Return the (x, y) coordinate for the center point of the cell that contains the specified text.  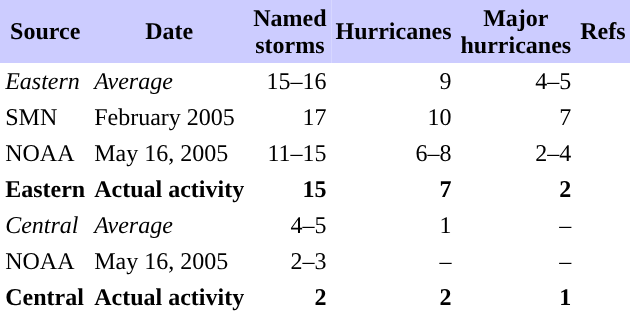
15 (290, 189)
2–4 (516, 153)
SMN (46, 117)
Source (46, 32)
February 2005 (170, 117)
11–15 (290, 153)
2 (516, 189)
6–8 (394, 153)
15–16 (290, 81)
Central (46, 225)
Refs (603, 32)
17 (290, 117)
Actual activity (170, 189)
9 (394, 81)
10 (394, 117)
2–3 (290, 261)
Date (170, 32)
1 (394, 225)
Namedstorms (290, 32)
Majorhurricanes (516, 32)
Hurricanes (394, 32)
